Return the (x, y) coordinate for the center point of the cell that contains the specified text.  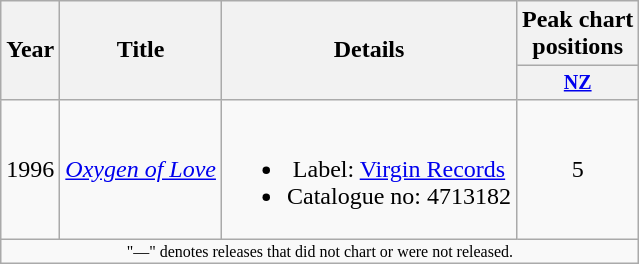
Title (141, 50)
1996 (30, 169)
5 (578, 169)
Year (30, 50)
Label: Virgin RecordsCatalogue no: 4713182 (368, 169)
Details (368, 50)
Peak chartpositions (578, 34)
NZ (578, 82)
"—" denotes releases that did not chart or were not released. (320, 251)
Oxygen of Love (141, 169)
